Search for the cell housing the specified text and yield its (X, Y) center coordinate. 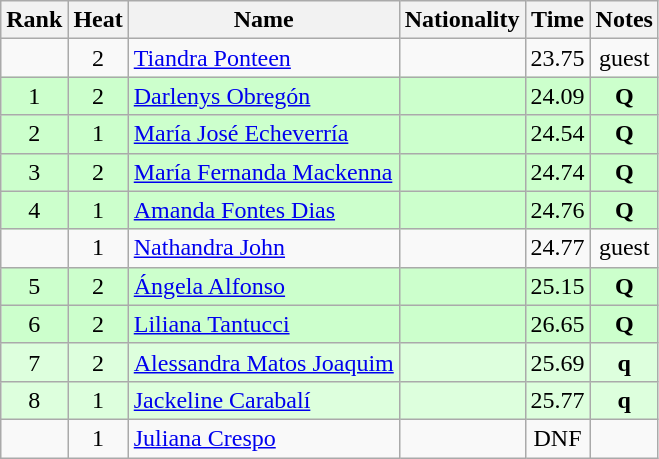
Nathandra John (264, 248)
3 (34, 172)
25.77 (558, 400)
Heat (98, 20)
7 (34, 362)
Amanda Fontes Dias (264, 210)
Name (264, 20)
María Fernanda Mackenna (264, 172)
24.54 (558, 134)
8 (34, 400)
5 (34, 286)
25.69 (558, 362)
25.15 (558, 286)
Rank (34, 20)
23.75 (558, 58)
24.77 (558, 248)
DNF (558, 438)
24.09 (558, 96)
Time (558, 20)
Liliana Tantucci (264, 324)
24.74 (558, 172)
Juliana Crespo (264, 438)
6 (34, 324)
Darlenys Obregón (264, 96)
Nationality (462, 20)
María José Echeverría (264, 134)
Alessandra Matos Joaquim (264, 362)
4 (34, 210)
24.76 (558, 210)
Jackeline Carabalí (264, 400)
Ángela Alfonso (264, 286)
Notes (624, 20)
Tiandra Ponteen (264, 58)
26.65 (558, 324)
